Search for the cell housing the specified text and yield its [X, Y] center coordinate. 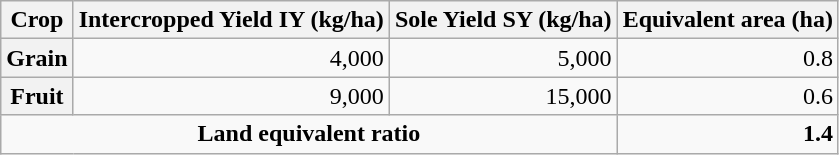
Land equivalent ratio [309, 134]
Intercropped Yield IY (kg/ha) [231, 20]
Fruit [37, 96]
1.4 [728, 134]
Equivalent area (ha) [728, 20]
Sole Yield SY (kg/ha) [503, 20]
9,000 [231, 96]
0.8 [728, 58]
4,000 [231, 58]
15,000 [503, 96]
5,000 [503, 58]
Grain [37, 58]
0.6 [728, 96]
Crop [37, 20]
